Output the [X, Y] coordinate of the center of the cell containing the given text.  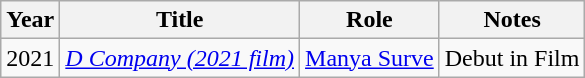
Notes [512, 20]
Debut in Film [512, 58]
Year [30, 20]
D Company (2021 film) [180, 58]
Manya Surve [370, 58]
Role [370, 20]
2021 [30, 58]
Title [180, 20]
